Detect which cell encompasses the target text, then output its [X, Y] center coordinate. 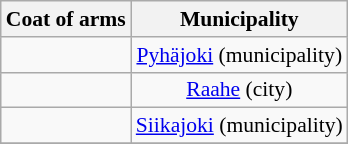
Raahe (city) [240, 90]
Coat of arms [66, 19]
Municipality [240, 19]
Siikajoki (municipality) [240, 126]
Pyhäjoki (municipality) [240, 55]
